Capture the cell that displays the provided text and extract its (X, Y) central coordinate. 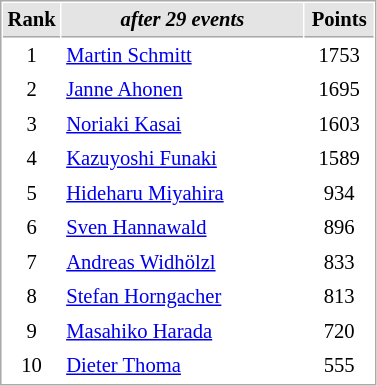
Andreas Widhölzl (183, 262)
1753 (340, 56)
1589 (340, 158)
Martin Schmitt (183, 56)
Sven Hannawald (183, 228)
934 (340, 194)
Masahiko Harada (183, 332)
8 (32, 296)
after 29 events (183, 20)
555 (340, 366)
Hideharu Miyahira (183, 194)
1695 (340, 90)
3 (32, 124)
9 (32, 332)
Rank (32, 20)
Stefan Horngacher (183, 296)
896 (340, 228)
833 (340, 262)
1 (32, 56)
7 (32, 262)
813 (340, 296)
Kazuyoshi Funaki (183, 158)
Dieter Thoma (183, 366)
Points (340, 20)
1603 (340, 124)
2 (32, 90)
720 (340, 332)
5 (32, 194)
10 (32, 366)
Janne Ahonen (183, 90)
6 (32, 228)
4 (32, 158)
Noriaki Kasai (183, 124)
